Search for the cell housing the specified text and yield its (X, Y) center coordinate. 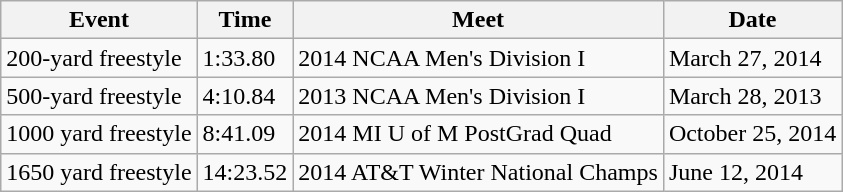
Time (245, 20)
14:23.52 (245, 172)
8:41.09 (245, 134)
1650 yard freestyle (99, 172)
2013 NCAA Men's Division I (478, 96)
2014 MI U of M PostGrad Quad (478, 134)
March 27, 2014 (752, 58)
200-yard freestyle (99, 58)
1:33.80 (245, 58)
Event (99, 20)
June 12, 2014 (752, 172)
March 28, 2013 (752, 96)
Meet (478, 20)
1000 yard freestyle (99, 134)
4:10.84 (245, 96)
2014 AT&T Winter National Champs (478, 172)
Date (752, 20)
2014 NCAA Men's Division I (478, 58)
500-yard freestyle (99, 96)
October 25, 2014 (752, 134)
